Capture the cell that displays the provided text and extract its [x, y] central coordinate. 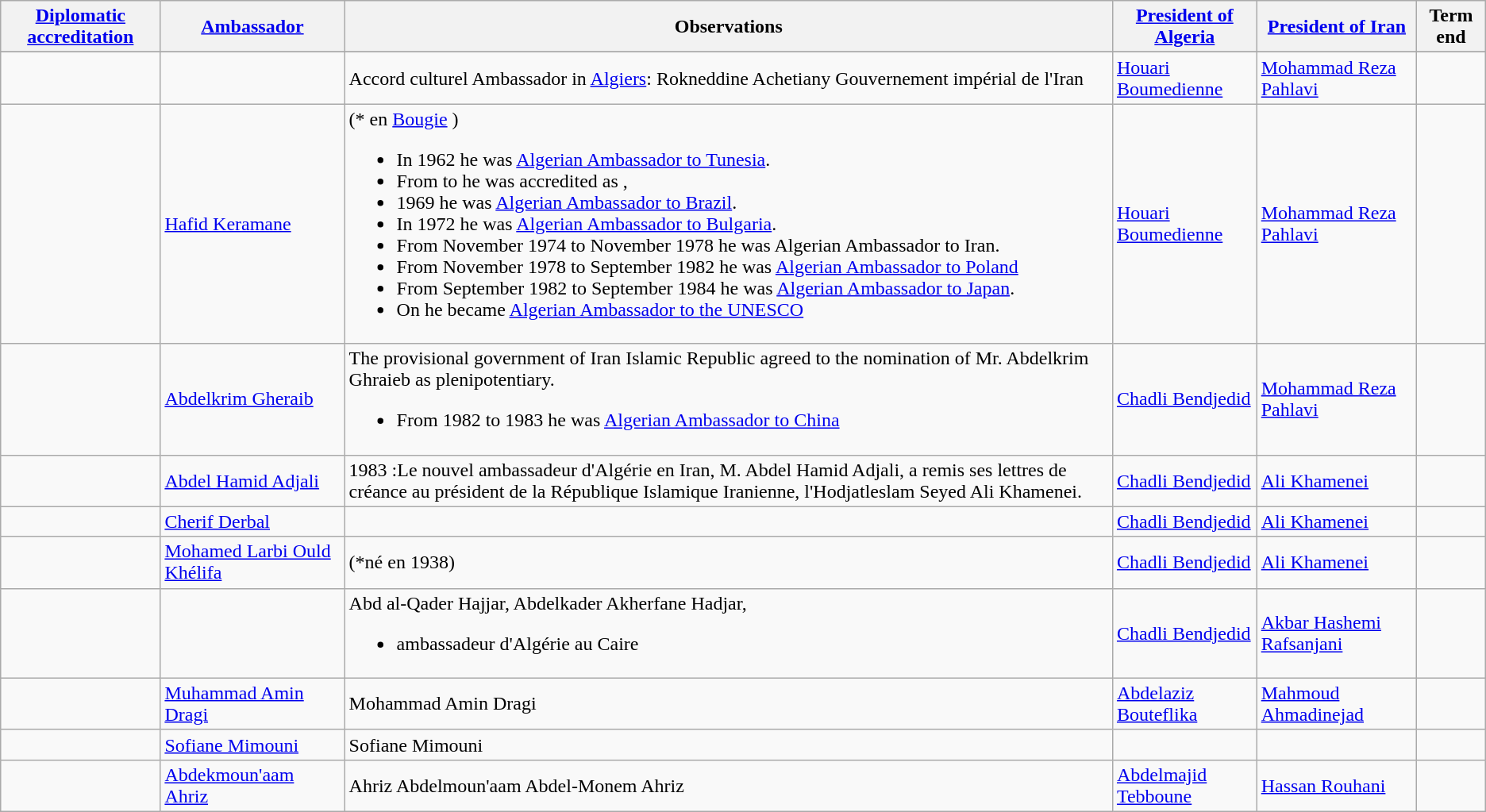
Abdelaziz Bouteflika [1184, 703]
Observations [729, 27]
Accord culturel Ambassador in Algiers: Rokneddine Achetiany Gouvernement impérial de l'Iran [729, 78]
Muhammad Amin Dragi [252, 703]
Abdelkrim Gheraib [252, 399]
Ahriz Abdelmoun'aam Abdel-Monem Ahriz [729, 786]
Mohammad Amin Dragi [729, 703]
Abdelmajid Tebboune [1184, 786]
(*né en 1938) [729, 562]
Term end [1451, 27]
Abdel Hamid Adjali [252, 481]
Abd al-Qader Hajjar, Abdelkader Akherfane Hadjar,ambassadeur d'Algérie au Caire [729, 633]
Cherif Derbal [252, 521]
President of Algeria [1184, 27]
Diplomatic accreditation [81, 27]
Hassan Rouhani [1337, 786]
President of Iran [1337, 27]
Hafid Keramane [252, 224]
Abdekmoun'aam Ahriz [252, 786]
Ambassador [252, 27]
Mahmoud Ahmadinejad [1337, 703]
Akbar Hashemi Rafsanjani [1337, 633]
Mohamed Larbi Ould Khélifa [252, 562]
